Capture the cell that displays the provided text and extract its [x, y] central coordinate. 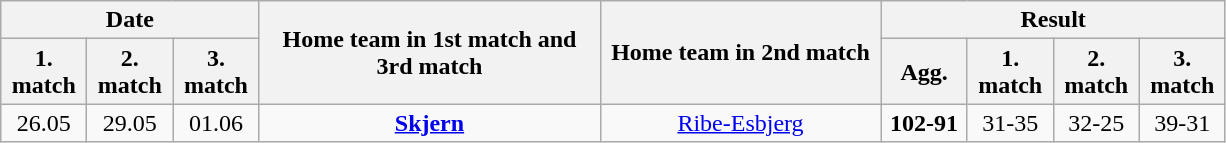
Agg. [924, 72]
39-31 [1182, 123]
Home team in 2nd match [740, 52]
Home team in 1st match and 3rd match [430, 52]
01.06 [216, 123]
102-91 [924, 123]
Result [1053, 20]
Ribe-Esbjerg [740, 123]
Skjern [430, 123]
26.05 [44, 123]
29.05 [130, 123]
32-25 [1096, 123]
Date [130, 20]
31-35 [1010, 123]
